Pinpoint the cell where the given text exists, returning its [x, y] midpoint coordinate. 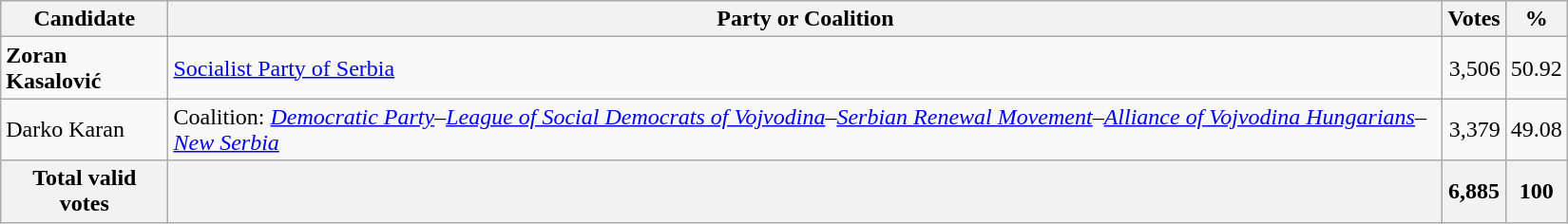
% [1536, 19]
Votes [1474, 19]
Coalition: Democratic Party–League of Social Democrats of Vojvodina–Serbian Renewal Movement–Alliance of Vojvodina Hungarians–New Serbia [806, 129]
6,885 [1474, 192]
Socialist Party of Serbia [806, 68]
Party or Coalition [806, 19]
3,506 [1474, 68]
49.08 [1536, 129]
3,379 [1474, 129]
Candidate [85, 19]
100 [1536, 192]
Darko Karan [85, 129]
Total valid votes [85, 192]
Zoran Kasalović [85, 68]
50.92 [1536, 68]
